Scan for the cell matching the given text and deliver its [X, Y] coordinate at center. 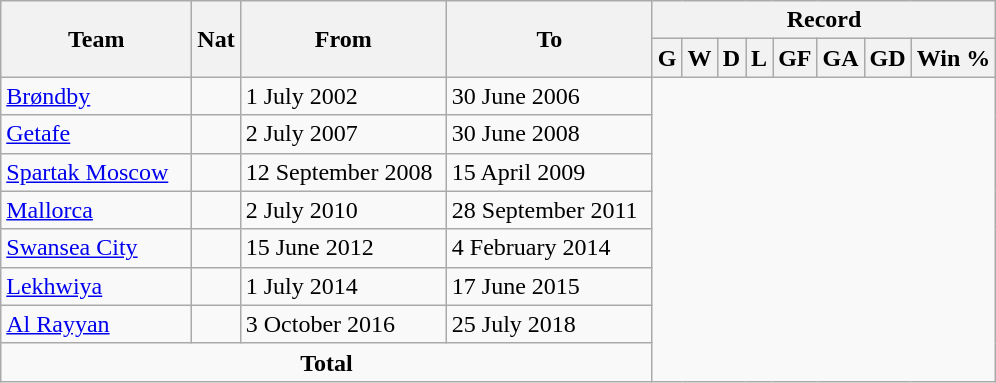
2 July 2010 [343, 210]
Al Rayyan [96, 324]
G [667, 58]
Mallorca [96, 210]
Nat [216, 39]
30 June 2008 [549, 134]
28 September 2011 [549, 210]
Win % [954, 58]
From [343, 39]
1 July 2002 [343, 96]
30 June 2006 [549, 96]
2 July 2007 [343, 134]
15 April 2009 [549, 172]
W [700, 58]
12 September 2008 [343, 172]
GF [795, 58]
L [760, 58]
Brøndby [96, 96]
17 June 2015 [549, 286]
Swansea City [96, 248]
4 February 2014 [549, 248]
15 June 2012 [343, 248]
Getafe [96, 134]
Lekhwiya [96, 286]
1 July 2014 [343, 286]
Spartak Moscow [96, 172]
3 October 2016 [343, 324]
Record [824, 20]
D [731, 58]
To [549, 39]
Team [96, 39]
GD [888, 58]
GA [840, 58]
25 July 2018 [549, 324]
Total [327, 362]
